Provide the (X, Y) coordinate of the cell's center where the given text is located.  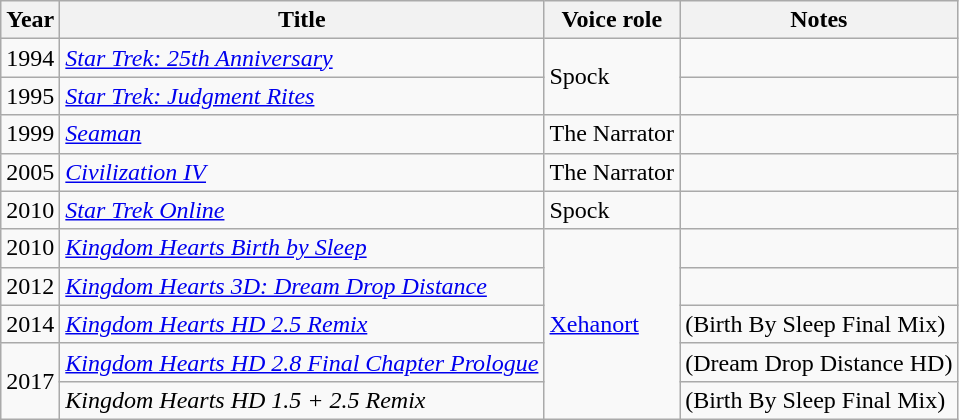
Xehanort (612, 324)
2017 (30, 381)
Kingdom Hearts 3D: Dream Drop Distance (302, 286)
1994 (30, 58)
Star Trek: Judgment Rites (302, 96)
Kingdom Hearts Birth by Sleep (302, 248)
(Dream Drop Distance HD) (819, 362)
Notes (819, 20)
Civilization IV (302, 172)
1995 (30, 96)
Kingdom Hearts HD 2.8 Final Chapter Prologue (302, 362)
2012 (30, 286)
2005 (30, 172)
Year (30, 20)
Title (302, 20)
Star Trek: 25th Anniversary (302, 58)
2014 (30, 324)
Kingdom Hearts HD 1.5 + 2.5 Remix (302, 400)
Kingdom Hearts HD 2.5 Remix (302, 324)
1999 (30, 134)
Voice role (612, 20)
Star Trek Online (302, 210)
Seaman (302, 134)
